Pinpoint the cell where the given text exists, returning its [X, Y] midpoint coordinate. 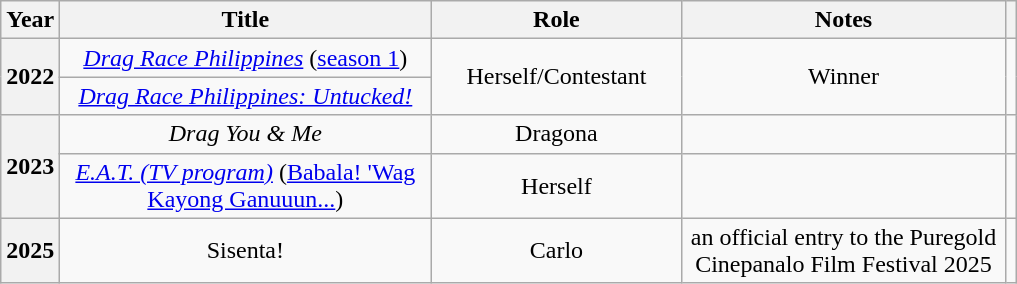
Sisenta! [246, 250]
an official entry to the Puregold Cinepanalo Film Festival 2025 [844, 250]
Year [30, 20]
2022 [30, 77]
Dragona [556, 134]
2025 [30, 250]
Notes [844, 20]
Role [556, 20]
Herself/Contestant [556, 77]
Herself [556, 186]
Drag Race Philippines: Untucked! [246, 96]
E.A.T. (TV program) (Babala! 'Wag Kayong Ganuuun...) [246, 186]
2023 [30, 166]
Drag Race Philippines (season 1) [246, 58]
Carlo [556, 250]
Title [246, 20]
Drag You & Me [246, 134]
Winner [844, 77]
